For the text-containing cell, return its midpoint in (X, Y) coordinate format. 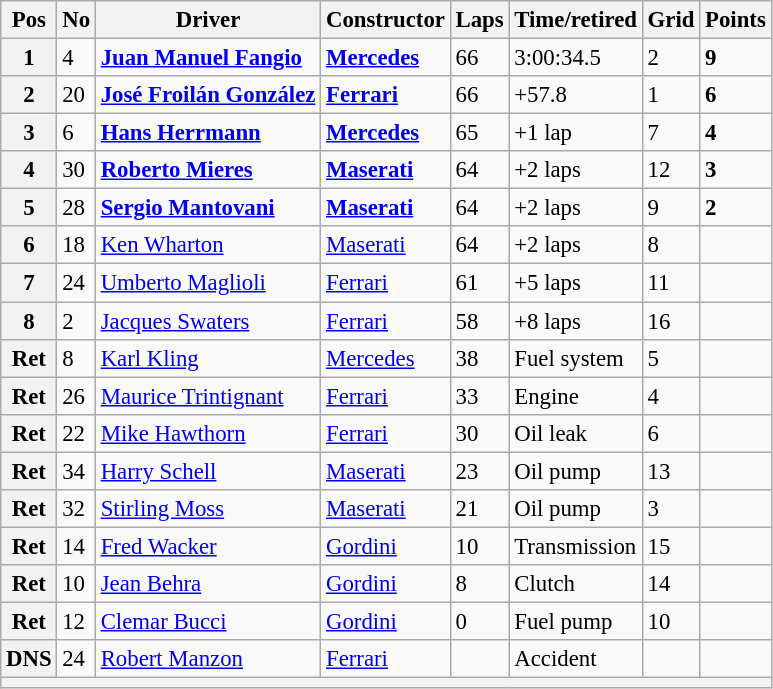
61 (480, 283)
11 (670, 283)
Roberto Mieres (208, 170)
Clutch (576, 584)
23 (480, 471)
Clemar Bucci (208, 621)
20 (76, 95)
28 (76, 208)
Engine (576, 396)
Juan Manuel Fangio (208, 58)
Transmission (576, 546)
Points (736, 20)
3:00:34.5 (576, 58)
Driver (208, 20)
+1 lap (576, 133)
58 (480, 321)
+8 laps (576, 321)
+57.8 (576, 95)
Pos (29, 20)
38 (480, 358)
Harry Schell (208, 471)
34 (76, 471)
Jacques Swaters (208, 321)
No (76, 20)
Grid (670, 20)
Oil leak (576, 433)
Mike Hawthorn (208, 433)
32 (76, 509)
Karl Kling (208, 358)
+5 laps (576, 283)
18 (76, 245)
Sergio Mantovani (208, 208)
José Froilán González (208, 95)
Fuel system (576, 358)
Accident (576, 659)
22 (76, 433)
Fred Wacker (208, 546)
26 (76, 396)
21 (480, 509)
Hans Herrmann (208, 133)
65 (480, 133)
Jean Behra (208, 584)
Time/retired (576, 20)
Laps (480, 20)
Robert Manzon (208, 659)
Umberto Maglioli (208, 283)
Stirling Moss (208, 509)
15 (670, 546)
33 (480, 396)
0 (480, 621)
16 (670, 321)
13 (670, 471)
Constructor (386, 20)
Ken Wharton (208, 245)
DNS (29, 659)
Fuel pump (576, 621)
Maurice Trintignant (208, 396)
